For the text-containing cell, return its midpoint in [x, y] coordinate format. 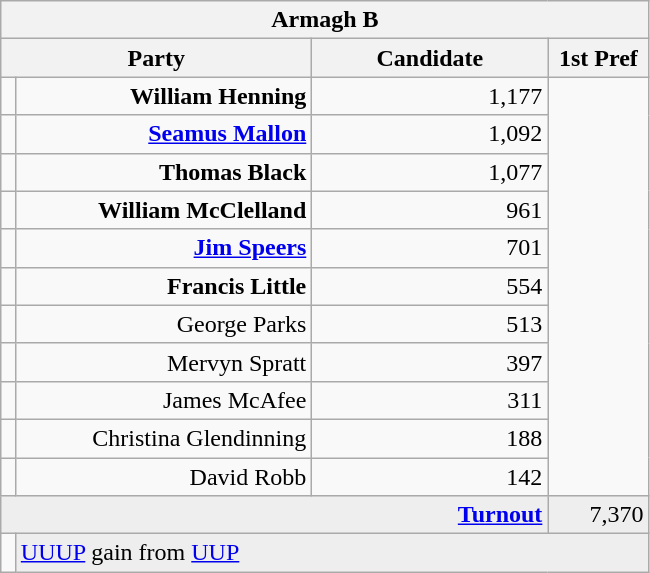
Thomas Black [164, 172]
1,177 [430, 96]
William McClelland [164, 210]
Party [156, 58]
513 [430, 324]
David Robb [164, 477]
William Henning [164, 96]
1,077 [430, 172]
188 [430, 438]
UUUP gain from UUP [332, 553]
1st Pref [598, 58]
Turnout [274, 515]
George Parks [164, 324]
Armagh B [325, 20]
961 [430, 210]
311 [430, 400]
701 [430, 248]
7,370 [598, 515]
James McAfee [164, 400]
1,092 [430, 134]
Christina Glendinning [164, 438]
Candidate [430, 58]
397 [430, 362]
554 [430, 286]
Francis Little [164, 286]
Jim Speers [164, 248]
Seamus Mallon [164, 134]
Mervyn Spratt [164, 362]
142 [430, 477]
